Provide the [X, Y] coordinate of the cell's center where the given text is located.  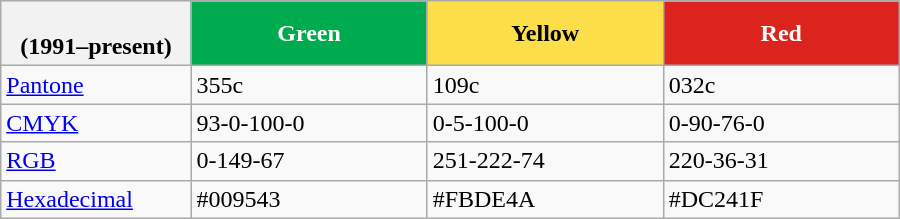
#009543 [309, 199]
0-149-67 [309, 161]
355c [309, 85]
220-36-31 [781, 161]
(1991–present) [96, 34]
Hexadecimal [96, 199]
109c [545, 85]
0-5-100-0 [545, 123]
Green [309, 34]
RGB [96, 161]
0-90-76-0 [781, 123]
93-0-100-0 [309, 123]
CMYK [96, 123]
Yellow [545, 34]
Red [781, 34]
Pantone [96, 85]
251-222-74 [545, 161]
#DC241F [781, 199]
032c [781, 85]
#FBDE4A [545, 199]
